For the text-containing cell, return its midpoint in [x, y] coordinate format. 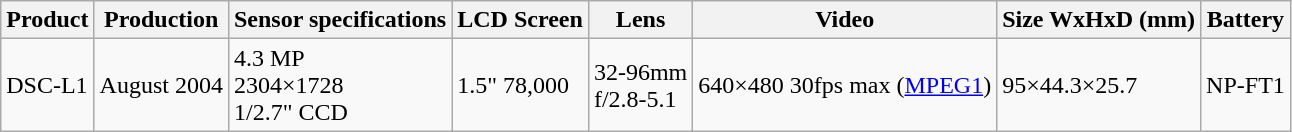
Battery [1246, 20]
Video [845, 20]
Sensor specifications [340, 20]
Production [161, 20]
Lens [640, 20]
Size WxHxD (mm) [1099, 20]
NP-FT1 [1246, 85]
32-96mmf/2.8-5.1 [640, 85]
LCD Screen [520, 20]
640×480 30fps max (MPEG1) [845, 85]
1.5" 78,000 [520, 85]
Product [48, 20]
August 2004 [161, 85]
95×44.3×25.7 [1099, 85]
DSC-L1 [48, 85]
4.3 MP2304×17281/2.7" CCD [340, 85]
